Scan for the cell matching the given text and deliver its [X, Y] coordinate at center. 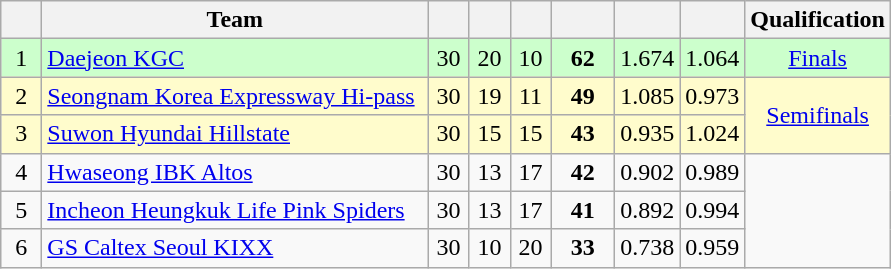
0.738 [648, 248]
Finals [818, 58]
0.959 [712, 248]
1.024 [712, 134]
0.935 [648, 134]
1.085 [648, 96]
Team [235, 20]
Qualification [818, 20]
Hwaseong IBK Altos [235, 172]
6 [22, 248]
33 [583, 248]
1.064 [712, 58]
41 [583, 210]
2 [22, 96]
43 [583, 134]
0.973 [712, 96]
42 [583, 172]
4 [22, 172]
GS Caltex Seoul KIXX [235, 248]
5 [22, 210]
11 [530, 96]
0.994 [712, 210]
0.902 [648, 172]
Seongnam Korea Expressway Hi-pass [235, 96]
0.892 [648, 210]
Semifinals [818, 115]
49 [583, 96]
1.674 [648, 58]
Suwon Hyundai Hillstate [235, 134]
1 [22, 58]
Incheon Heungkuk Life Pink Spiders [235, 210]
0.989 [712, 172]
Daejeon KGC [235, 58]
62 [583, 58]
3 [22, 134]
19 [490, 96]
